From the cell containing the given text, extract its center point as [X, Y] coordinate. 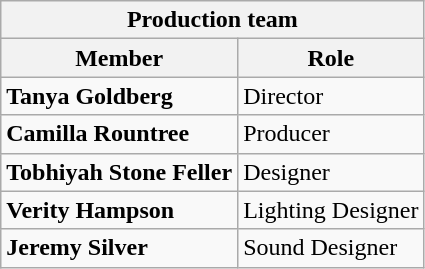
Lighting Designer [331, 210]
Tobhiyah Stone Feller [120, 172]
Tanya Goldberg [120, 96]
Role [331, 58]
Production team [212, 20]
Member [120, 58]
Sound Designer [331, 248]
Camilla Rountree [120, 134]
Designer [331, 172]
Verity Hampson [120, 210]
Jeremy Silver [120, 248]
Director [331, 96]
Producer [331, 134]
